Return the (x, y) coordinate for the center point of the cell that contains the specified text.  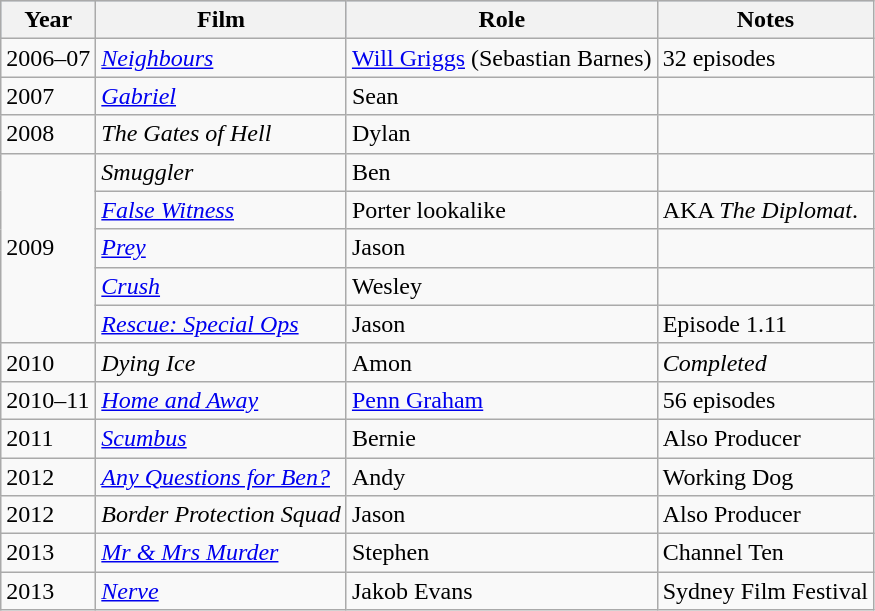
Any Questions for Ben? (222, 477)
Mr & Mrs Murder (222, 553)
32 episodes (765, 58)
Neighbours (222, 58)
Prey (222, 248)
2010 (48, 362)
False Witness (222, 210)
Border Protection Squad (222, 515)
Role (502, 20)
2006–07 (48, 58)
Year (48, 20)
Home and Away (222, 400)
56 episodes (765, 400)
Will Griggs (Sebastian Barnes) (502, 58)
AKA The Diplomat. (765, 210)
Dying Ice (222, 362)
Film (222, 20)
Scumbus (222, 438)
Andy (502, 477)
Smuggler (222, 172)
Nerve (222, 591)
The Gates of Hell (222, 134)
Working Dog (765, 477)
Channel Ten (765, 553)
Notes (765, 20)
Sean (502, 96)
Rescue: Special Ops (222, 324)
Amon (502, 362)
Wesley (502, 286)
Episode 1.11 (765, 324)
2011 (48, 438)
Porter lookalike (502, 210)
2010–11 (48, 400)
Bernie (502, 438)
2008 (48, 134)
Stephen (502, 553)
Sydney Film Festival (765, 591)
2009 (48, 248)
2007 (48, 96)
Gabriel (222, 96)
Completed (765, 362)
Crush (222, 286)
Dylan (502, 134)
Jakob Evans (502, 591)
Ben (502, 172)
Penn Graham (502, 400)
